Output the [x, y] coordinate of the center of the cell containing the given text.  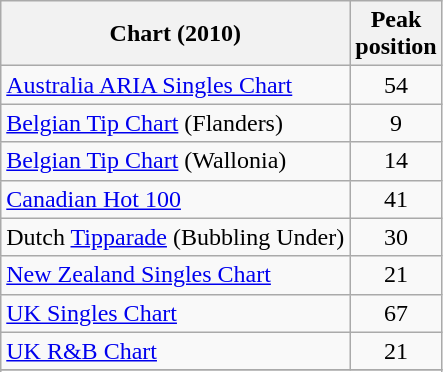
Belgian Tip Chart (Wallonia) [176, 161]
New Zealand Singles Chart [176, 275]
14 [396, 161]
Australia ARIA Singles Chart [176, 85]
67 [396, 313]
Chart (2010) [176, 34]
41 [396, 199]
Belgian Tip Chart (Flanders) [176, 123]
Dutch Tipparade (Bubbling Under) [176, 237]
UK R&B Chart [176, 351]
Peakposition [396, 34]
9 [396, 123]
54 [396, 85]
UK Singles Chart [176, 313]
Canadian Hot 100 [176, 199]
30 [396, 237]
